Output the [X, Y] coordinate of the center of the cell containing the given text.  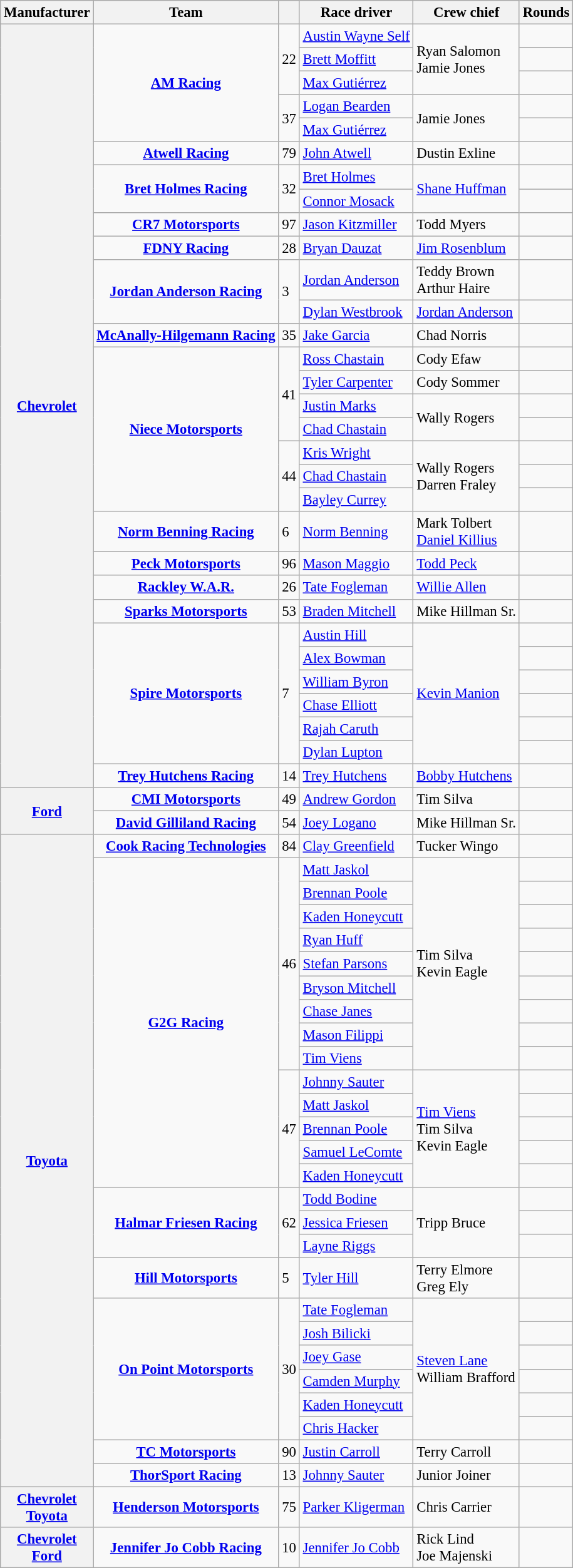
7 [289, 694]
Jennifer Jo Cobb Racing [186, 1547]
Wally Rogers Darren Fraley [466, 477]
Josh Bilicki [356, 1334]
John Atwell [356, 153]
G2G Racing [186, 1023]
Todd Myers [466, 224]
Peck Motorsports [186, 564]
ThorSport Racing [186, 1475]
Norm Benning Racing [186, 532]
Dylan Lupton [356, 752]
13 [289, 1475]
Kris Wright [356, 453]
47 [289, 1129]
26 [289, 588]
Rounds [546, 13]
Logan Bearden [356, 106]
5 [289, 1278]
FDNY Racing [186, 248]
Steven Lane William Brafford [466, 1369]
Cody Efaw [466, 359]
Chris Hacker [356, 1428]
Kevin Manion [466, 694]
Chase Janes [356, 1011]
Bayley Currey [356, 500]
46 [289, 964]
Rick Lind Joe Majenski [466, 1547]
Spire Motorsports [186, 694]
Joey Logano [356, 823]
Chevrolet [47, 406]
Jennifer Jo Cobb [356, 1547]
Austin Wayne Self [356, 36]
Ross Chastain [356, 359]
Bret Holmes [356, 177]
Trey Hutchens Racing [186, 776]
On Point Motorsports [186, 1369]
6 [289, 532]
Race driver [356, 13]
Terry Carroll [466, 1452]
Stefan Parsons [356, 964]
Hill Motorsports [186, 1278]
Austin Hill [356, 635]
Mark Tolbert Daniel Killius [466, 532]
Chad Norris [466, 336]
Bret Holmes Racing [186, 189]
49 [289, 799]
Connor Mosack [356, 201]
Chase Elliott [356, 705]
Tim Silva Kevin Eagle [466, 964]
Joey Gase [356, 1358]
McAnally-Hilgemann Racing [186, 336]
Ford [47, 811]
97 [289, 224]
Henderson Motorsports [186, 1507]
79 [289, 153]
Todd Peck [466, 564]
Rajah Caruth [356, 729]
Terry Elmore Greg Ely [466, 1278]
Tripp Bruce [466, 1223]
Mason Maggio [356, 564]
Bryan Dauzat [356, 248]
32 [289, 189]
35 [289, 336]
David Gilliland Racing [186, 823]
Justin Carroll [356, 1452]
Todd Bodine [356, 1199]
Manufacturer [47, 13]
Parker Kligerman [356, 1507]
Jessica Friesen [356, 1223]
Team [186, 13]
Camden Murphy [356, 1381]
Braden Mitchell [356, 611]
41 [289, 394]
Crew chief [466, 13]
Sparks Motorsports [186, 611]
Jim Rosenblum [466, 248]
Dustin Exline [466, 153]
CMI Motorsports [186, 799]
Tyler Hill [356, 1278]
Dylan Westbrook [356, 312]
Tim Silva [466, 799]
54 [289, 823]
10 [289, 1547]
84 [289, 846]
28 [289, 248]
44 [289, 477]
Clay Greenfield [356, 846]
Justin Marks [356, 406]
Mason Filippi [356, 1035]
Teddy Brown Arthur Haire [466, 279]
Jordan Anderson Racing [186, 291]
75 [289, 1507]
Chevrolet Ford [47, 1547]
CR7 Motorsports [186, 224]
Brett Moffitt [356, 59]
Norm Benning [356, 532]
Niece Motorsports [186, 429]
22 [289, 60]
30 [289, 1369]
Tucker Wingo [466, 846]
3 [289, 291]
Bobby Hutchens [466, 776]
TC Motorsports [186, 1452]
Trey Hutchens [356, 776]
William Byron [356, 682]
Rackley W.A.R. [186, 588]
Andrew Gordon [356, 799]
Chris Carrier [466, 1507]
Jason Kitzmiller [356, 224]
14 [289, 776]
Alex Bowman [356, 658]
Willie Allen [466, 588]
Tyler Carpenter [356, 382]
Halmar Friesen Racing [186, 1223]
Junior Joiner [466, 1475]
62 [289, 1223]
Samuel LeComte [356, 1152]
Cody Sommer [466, 382]
Jamie Jones [466, 118]
Bryson Mitchell [356, 988]
Toyota [47, 1161]
Chevrolet Toyota [47, 1507]
Shane Huffman [466, 189]
Tim Viens Tim Silva Kevin Eagle [466, 1129]
Cook Racing Technologies [186, 846]
Atwell Racing [186, 153]
Jake Garcia [356, 336]
Ryan Huff [356, 941]
90 [289, 1452]
AM Racing [186, 83]
Tim Viens [356, 1058]
53 [289, 611]
Layne Riggs [356, 1246]
Ryan Salomon Jamie Jones [466, 60]
37 [289, 118]
Wally Rogers [466, 417]
96 [289, 564]
